Locate the cell with the specified text and output its [X, Y] center coordinate. 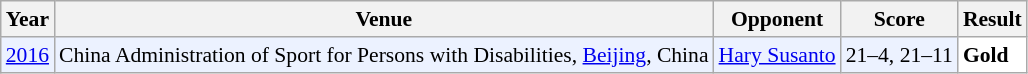
Result [992, 19]
2016 [28, 55]
Venue [384, 19]
Gold [992, 55]
Hary Susanto [778, 55]
China Administration of Sport for Persons with Disabilities, Beijing, China [384, 55]
Score [900, 19]
Year [28, 19]
21–4, 21–11 [900, 55]
Opponent [778, 19]
